Provide the (X, Y) coordinate of the cell's center where the given text is located.  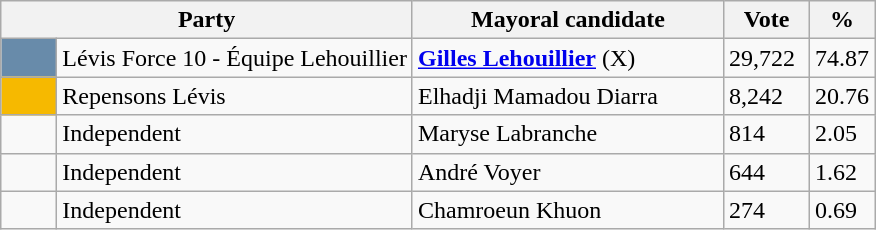
8,242 (767, 96)
Vote (767, 20)
Gilles Lehouillier (X) (568, 58)
Party (207, 20)
André Voyer (568, 172)
1.62 (842, 172)
274 (767, 210)
74.87 (842, 58)
814 (767, 134)
Maryse Labranche (568, 134)
Elhadji Mamadou Diarra (568, 96)
644 (767, 172)
Repensons Lévis (235, 96)
Mayoral candidate (568, 20)
Lévis Force 10 - Équipe Lehouillier (235, 58)
29,722 (767, 58)
% (842, 20)
Chamroeun Khuon (568, 210)
20.76 (842, 96)
2.05 (842, 134)
0.69 (842, 210)
